Find where the given text appears and provide that cell's center as (x, y) coordinate. 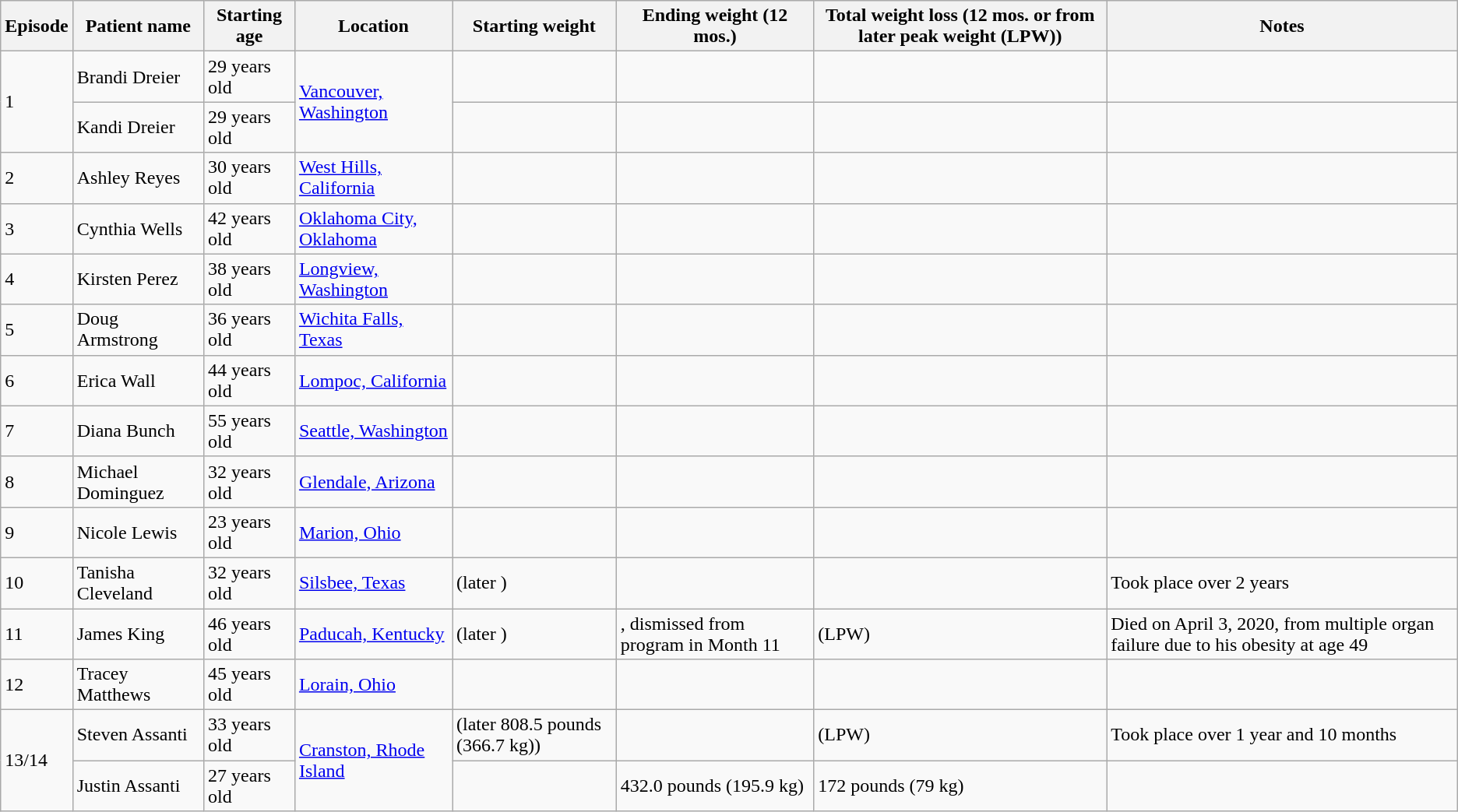
Marion, Ohio (373, 533)
33 years old (249, 735)
Kandi Dreier (138, 128)
Starting weight (534, 26)
Silsbee, Texas (373, 582)
Oklahoma City, Oklahoma (373, 229)
2 (37, 178)
12 (37, 685)
Michael Dominguez (138, 481)
Glendale, Arizona (373, 481)
James King (138, 634)
11 (37, 634)
3 (37, 229)
Patient name (138, 26)
West Hills, California (373, 178)
Ending weight (12 mos.) (715, 26)
36 years old (249, 330)
Longview, Washington (373, 279)
Episode (37, 26)
Cynthia Wells (138, 229)
30 years old (249, 178)
27 years old (249, 786)
44 years old (249, 380)
Justin Assanti (138, 786)
Erica Wall (138, 380)
38 years old (249, 279)
9 (37, 533)
Vancouver, Washington (373, 102)
Lompoc, California (373, 380)
45 years old (249, 685)
23 years old (249, 533)
Diana Bunch (138, 431)
Tanisha Cleveland (138, 582)
1 (37, 102)
8 (37, 481)
Lorain, Ohio (373, 685)
10 (37, 582)
Total weight loss (12 mos. or from later peak weight (LPW)) (960, 26)
Steven Assanti (138, 735)
, dismissed from program in Month 11 (715, 634)
Brandi Dreier (138, 76)
(later 808.5 pounds (366.7 kg)) (534, 735)
Died on April 3, 2020, from multiple organ failure due to his obesity at age 49 (1282, 634)
6 (37, 380)
Took place over 2 years (1282, 582)
Tracey Matthews (138, 685)
432.0 pounds (195.9 kg) (715, 786)
Nicole Lewis (138, 533)
5 (37, 330)
Notes (1282, 26)
Paducah, Kentucky (373, 634)
Doug Armstrong (138, 330)
Starting age (249, 26)
Wichita Falls, Texas (373, 330)
Cranston, Rhode Island (373, 761)
Seattle, Washington (373, 431)
7 (37, 431)
Kirsten Perez (138, 279)
13/14 (37, 761)
42 years old (249, 229)
Took place over 1 year and 10 months (1282, 735)
46 years old (249, 634)
172 pounds (79 kg) (960, 786)
Location (373, 26)
Ashley Reyes (138, 178)
4 (37, 279)
55 years old (249, 431)
